Scan for the cell matching the given text and deliver its (x, y) coordinate at center. 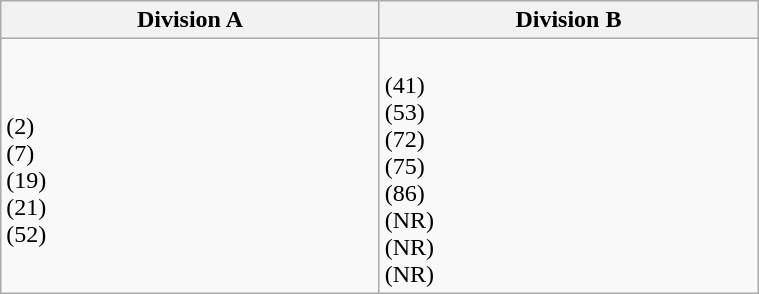
(41) (53) (72) (75) (86) (NR) (NR) (NR) (568, 166)
Division B (568, 20)
(2) (7) (19) (21) (52) (190, 166)
Division A (190, 20)
